Detect which cell encompasses the target text, then output its [x, y] center coordinate. 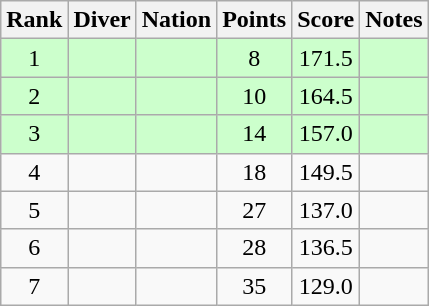
7 [34, 286]
35 [254, 286]
136.5 [326, 248]
2 [34, 96]
Diver [102, 20]
3 [34, 134]
Nation [176, 20]
Points [254, 20]
4 [34, 172]
1 [34, 58]
Rank [34, 20]
171.5 [326, 58]
Score [326, 20]
14 [254, 134]
5 [34, 210]
Notes [394, 20]
8 [254, 58]
27 [254, 210]
129.0 [326, 286]
10 [254, 96]
164.5 [326, 96]
137.0 [326, 210]
28 [254, 248]
157.0 [326, 134]
18 [254, 172]
149.5 [326, 172]
6 [34, 248]
